Extract the (X, Y) coordinate from the center of the cell holding the provided text.  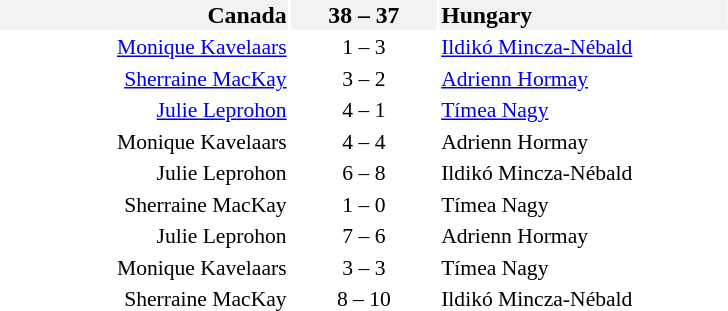
3 – 3 (364, 268)
Canada (144, 15)
1 – 3 (364, 47)
Hungary (584, 15)
4 – 4 (364, 142)
7 – 6 (364, 236)
4 – 1 (364, 110)
6 – 8 (364, 173)
38 – 37 (364, 15)
3 – 2 (364, 78)
1 – 0 (364, 204)
